For the text-containing cell, return its midpoint in (x, y) coordinate format. 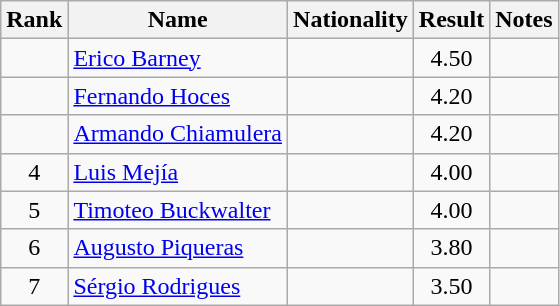
4 (34, 172)
3.80 (451, 248)
Result (451, 20)
Timoteo Buckwalter (178, 210)
Rank (34, 20)
Luis Mejía (178, 172)
7 (34, 286)
4.50 (451, 58)
Erico Barney (178, 58)
Nationality (351, 20)
Sérgio Rodrigues (178, 286)
Augusto Piqueras (178, 248)
6 (34, 248)
Fernando Hoces (178, 96)
5 (34, 210)
3.50 (451, 286)
Armando Chiamulera (178, 134)
Name (178, 20)
Notes (524, 20)
